Identify which cell holds the provided text, then report its [X, Y] central coordinate. 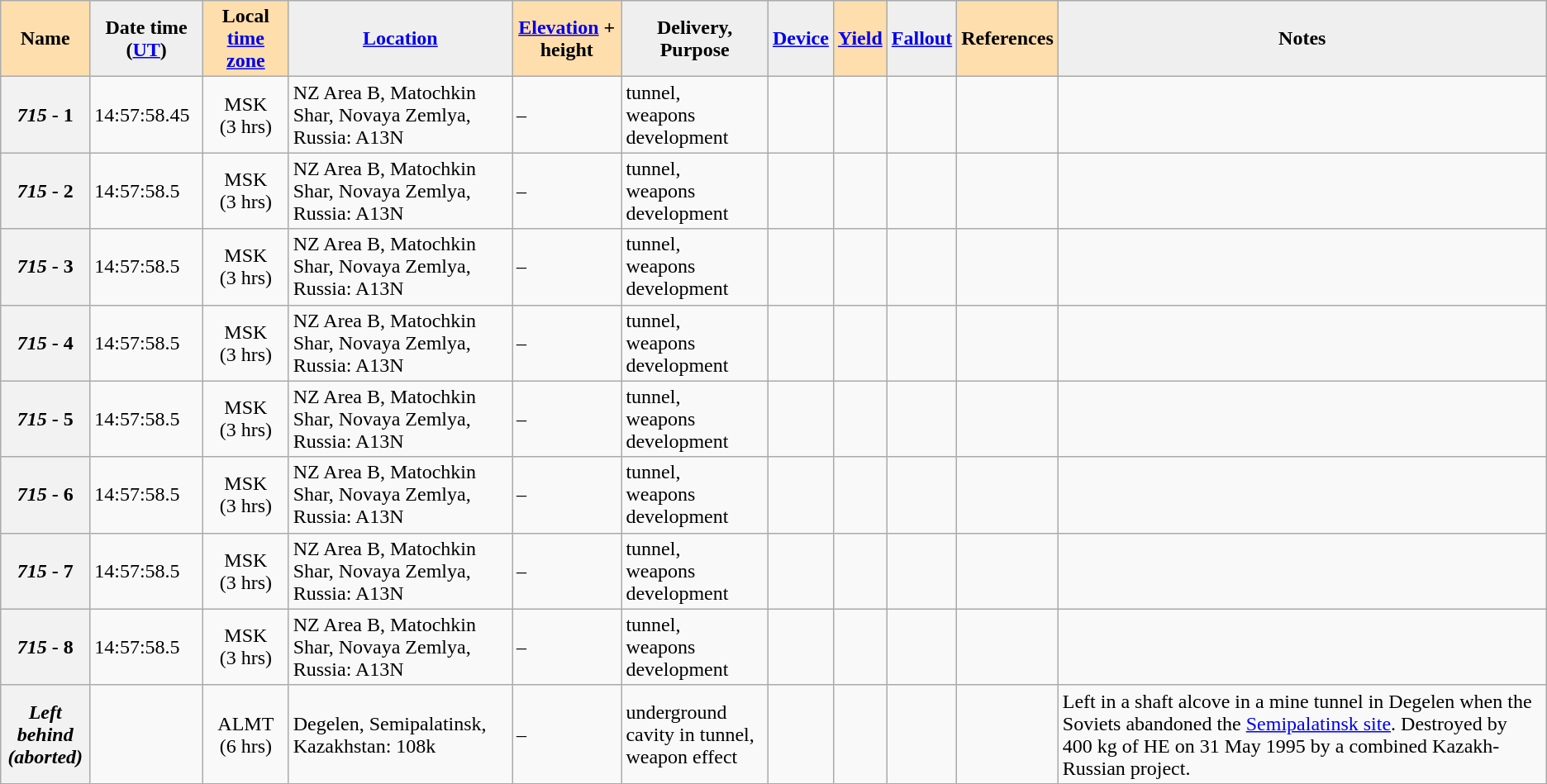
Device [800, 39]
ALMT (6 hrs) [246, 734]
Fallout [921, 39]
715 - 8 [45, 647]
Local time zone [246, 39]
715 - 2 [45, 191]
715 - 5 [45, 419]
Location [400, 39]
Delivery, Purpose [695, 39]
715 - 3 [45, 267]
Date time (UT) [147, 39]
715 - 1 [45, 115]
Elevation + height [567, 39]
Name [45, 39]
Notes [1302, 39]
14:57:58.45 [147, 115]
Yield [859, 39]
715 - 6 [45, 495]
715 - 7 [45, 571]
715 - 4 [45, 343]
Left behind(aborted) [45, 734]
Degelen, Semipalatinsk, Kazakhstan: 108k [400, 734]
underground cavity in tunnel,weapon effect [695, 734]
References [1008, 39]
